Provide the (X, Y) coordinate of the cell's center where the given text is located.  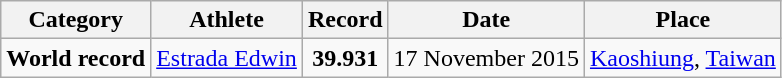
Place (682, 20)
Estrada Edwin (227, 58)
Kaoshiung, Taiwan (682, 58)
Date (486, 20)
Record (345, 20)
17 November 2015 (486, 58)
39.931 (345, 58)
Category (76, 20)
Athlete (227, 20)
World record (76, 58)
